Find where the given text appears and provide that cell's center as [x, y] coordinate. 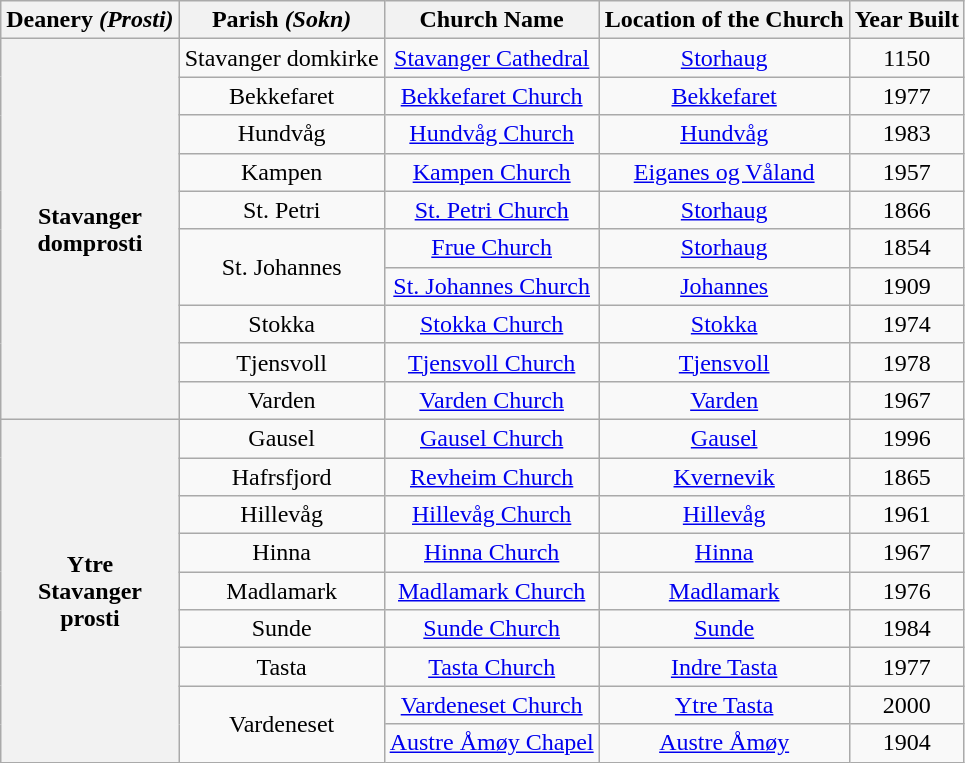
Johannes [724, 286]
Kampen [282, 172]
Madlamark Church [492, 591]
1904 [906, 743]
Austre Åmøy [724, 743]
Vardeneset Church [492, 705]
Tasta Church [492, 667]
St. Johannes Church [492, 286]
Church Name [492, 20]
1866 [906, 210]
Stavangerdomprosti [90, 230]
Frue Church [492, 248]
Stavanger Cathedral [492, 58]
Hundvåg Church [492, 134]
1996 [906, 438]
1978 [906, 362]
1983 [906, 134]
Indre Tasta [724, 667]
Austre Åmøy Chapel [492, 743]
Stavanger domkirke [282, 58]
Vardeneset [282, 724]
Hinna Church [492, 553]
1984 [906, 629]
St. Petri Church [492, 210]
1854 [906, 248]
Location of the Church [724, 20]
Gausel Church [492, 438]
1957 [906, 172]
Year Built [906, 20]
1150 [906, 58]
Hafrsfjord [282, 477]
1976 [906, 591]
Tjensvoll Church [492, 362]
Kvernevik [724, 477]
1974 [906, 324]
1865 [906, 477]
Sunde Church [492, 629]
Varden Church [492, 400]
Deanery (Prosti) [90, 20]
Kampen Church [492, 172]
1961 [906, 515]
1909 [906, 286]
Eiganes og Våland [724, 172]
St. Petri [282, 210]
Parish (Sokn) [282, 20]
Ytre Tasta [724, 705]
YtreStavangerprosti [90, 590]
Bekkefaret Church [492, 96]
Hillevåg Church [492, 515]
2000 [906, 705]
Stokka Church [492, 324]
St. Johannes [282, 267]
Revheim Church [492, 477]
Tasta [282, 667]
